Scan for the cell matching the given text and deliver its [x, y] coordinate at center. 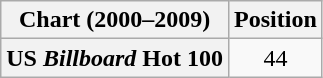
Chart (2000–2009) [115, 20]
44 [276, 58]
US Billboard Hot 100 [115, 58]
Position [276, 20]
